Detect which cell encompasses the target text, then output its [X, Y] center coordinate. 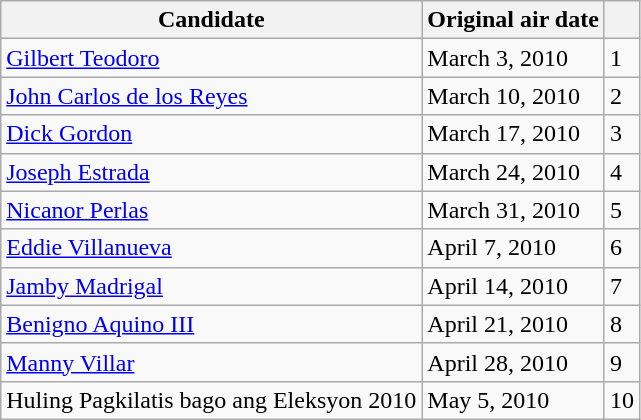
4 [622, 172]
April 28, 2010 [514, 362]
Jamby Madrigal [212, 286]
March 31, 2010 [514, 210]
5 [622, 210]
March 17, 2010 [514, 134]
Original air date [514, 20]
8 [622, 324]
Eddie Villanueva [212, 248]
April 7, 2010 [514, 248]
Huling Pagkilatis bago ang Eleksyon 2010 [212, 400]
Benigno Aquino III [212, 324]
John Carlos de los Reyes [212, 96]
Gilbert Teodoro [212, 58]
April 21, 2010 [514, 324]
9 [622, 362]
7 [622, 286]
Joseph Estrada [212, 172]
March 10, 2010 [514, 96]
Nicanor Perlas [212, 210]
2 [622, 96]
Manny Villar [212, 362]
Candidate [212, 20]
6 [622, 248]
March 3, 2010 [514, 58]
10 [622, 400]
March 24, 2010 [514, 172]
1 [622, 58]
3 [622, 134]
Dick Gordon [212, 134]
April 14, 2010 [514, 286]
May 5, 2010 [514, 400]
